Identify which cell holds the provided text, then report its [X, Y] central coordinate. 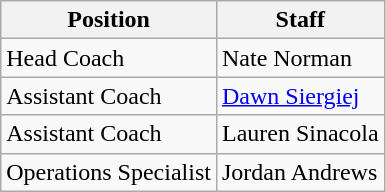
Operations Specialist [109, 172]
Jordan Andrews [300, 172]
Nate Norman [300, 58]
Lauren Sinacola [300, 134]
Position [109, 20]
Staff [300, 20]
Dawn Siergiej [300, 96]
Head Coach [109, 58]
